Pinpoint the cell where the given text exists, returning its [x, y] midpoint coordinate. 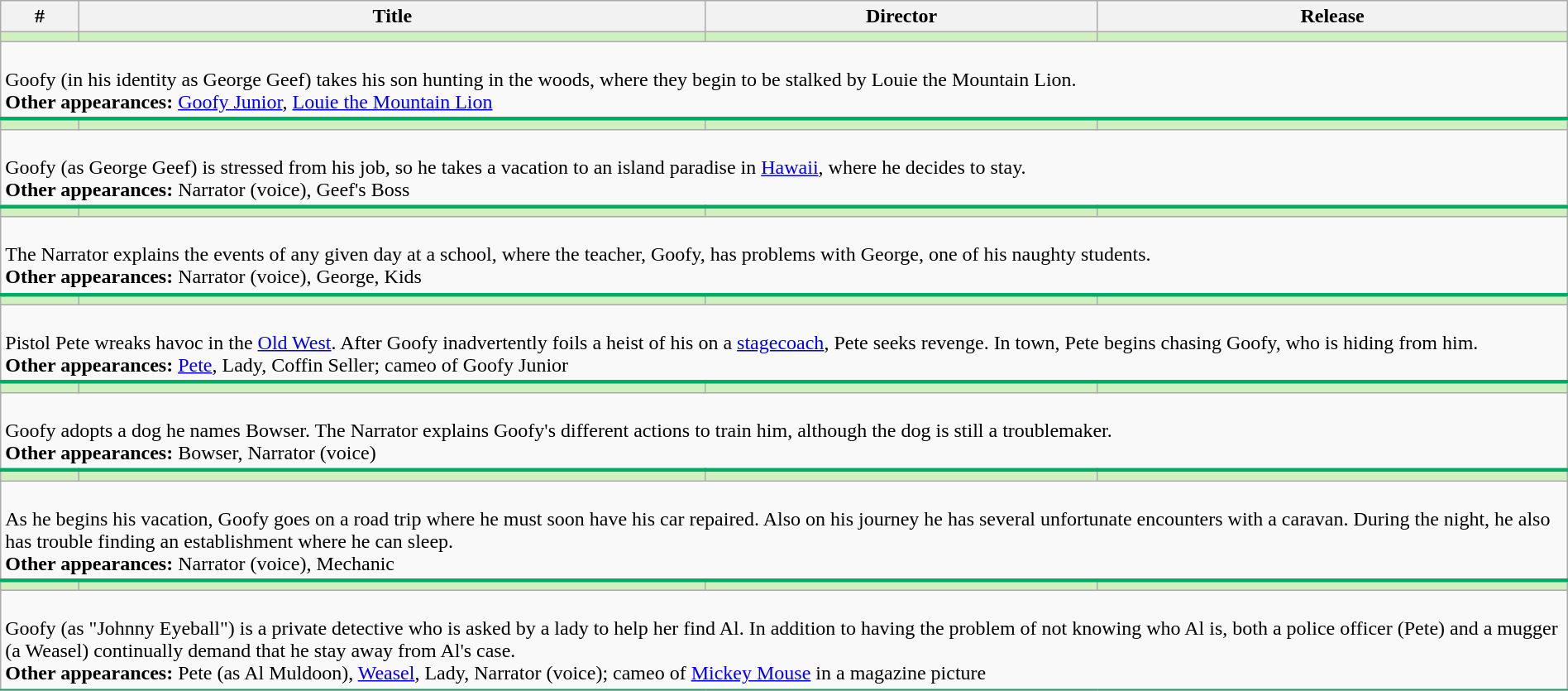
Release [1332, 17]
# [40, 17]
Title [392, 17]
Director [901, 17]
